Output the (X, Y) coordinate of the center of the cell containing the given text.  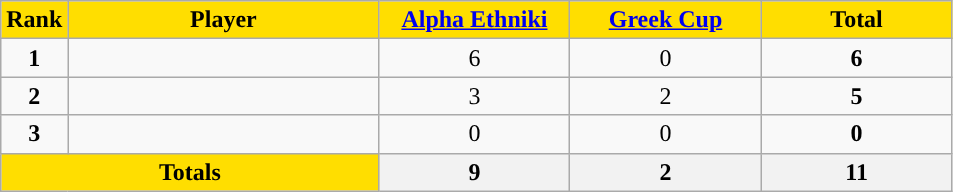
Rank (34, 20)
Alpha Ethniki (474, 20)
Totals (190, 172)
Player (224, 20)
1 (34, 58)
Greek Cup (666, 20)
Total (856, 20)
9 (474, 172)
5 (856, 96)
11 (856, 172)
